Provide the (x, y) coordinate of the cell's center where the given text is located.  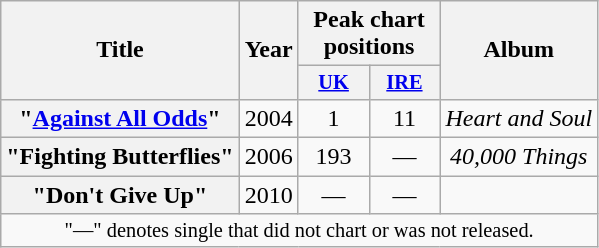
Year (268, 50)
IRE (404, 83)
Peak chart positions (369, 34)
Album (519, 50)
2006 (268, 157)
"Against All Odds" (120, 118)
11 (404, 118)
2004 (268, 118)
40,000 Things (519, 157)
1 (334, 118)
"Fighting Butterflies" (120, 157)
Heart and Soul (519, 118)
"—" denotes single that did not chart or was not released. (300, 231)
Title (120, 50)
2010 (268, 195)
UK (334, 83)
"Don't Give Up" (120, 195)
193 (334, 157)
